Identify which cell holds the provided text, then report its [x, y] central coordinate. 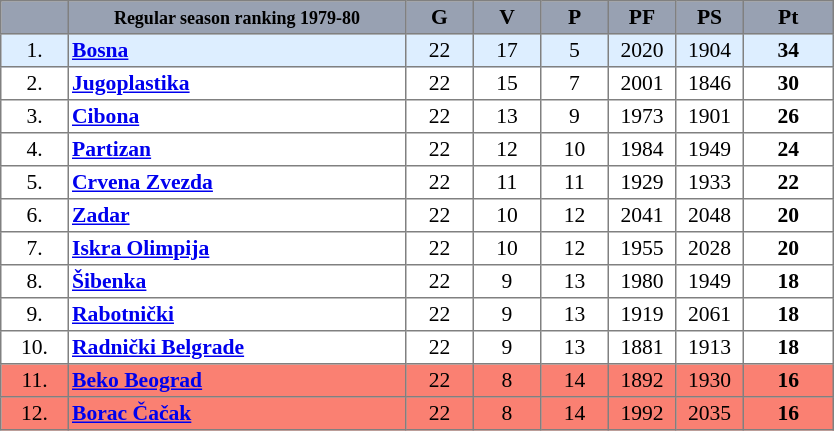
Radnički Belgrade [237, 348]
1929 [642, 182]
Beko Beograd [237, 380]
1919 [642, 314]
2048 [710, 216]
5 [575, 50]
1984 [642, 150]
1. [35, 50]
2061 [710, 314]
Regular season ranking 1979-80 [237, 18]
Jugoplastika [237, 84]
12. [35, 414]
10. [35, 348]
G [440, 18]
Bosna [237, 50]
2. [35, 84]
2035 [710, 414]
26 [788, 116]
Crvena Zvezda [237, 182]
Partizan [237, 150]
5. [35, 182]
9. [35, 314]
1846 [710, 84]
34 [788, 50]
1980 [642, 282]
2041 [642, 216]
Cibona [237, 116]
1904 [710, 50]
1973 [642, 116]
Šibenka [237, 282]
Borac Čačak [237, 414]
1933 [710, 182]
Iskra Olimpija [237, 248]
1913 [710, 348]
1892 [642, 380]
PF [642, 18]
2001 [642, 84]
24 [788, 150]
2028 [710, 248]
V [507, 18]
Pt [788, 18]
6. [35, 216]
17 [507, 50]
1955 [642, 248]
1992 [642, 414]
1881 [642, 348]
Rabotnički [237, 314]
8. [35, 282]
4. [35, 150]
15 [507, 84]
1901 [710, 116]
2020 [642, 50]
11. [35, 380]
P [575, 18]
Zadar [237, 216]
1930 [710, 380]
7. [35, 248]
PS [710, 18]
7 [575, 84]
3. [35, 116]
30 [788, 84]
